Search for the cell housing the specified text and yield its (X, Y) center coordinate. 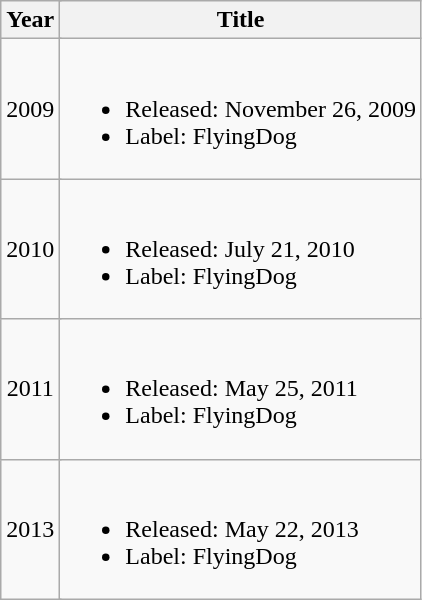
Released: May 22, 2013Label: FlyingDog (241, 529)
2013 (30, 529)
2010 (30, 249)
Title (241, 20)
Year (30, 20)
2011 (30, 389)
Released: May 25, 2011Label: FlyingDog (241, 389)
2009 (30, 109)
Released: November 26, 2009Label: FlyingDog (241, 109)
Released: July 21, 2010Label: FlyingDog (241, 249)
